Provide the (x, y) coordinate of the cell's center where the given text is located.  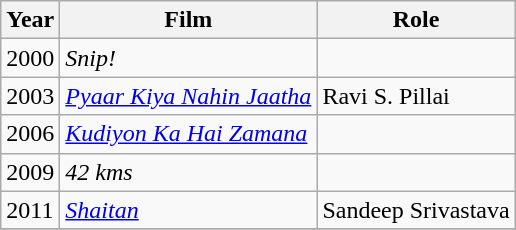
2000 (30, 58)
Pyaar Kiya Nahin Jaatha (188, 96)
Year (30, 20)
Ravi S. Pillai (416, 96)
Role (416, 20)
42 kms (188, 172)
Shaitan (188, 210)
2003 (30, 96)
2009 (30, 172)
Film (188, 20)
Sandeep Srivastava (416, 210)
Snip! (188, 58)
Kudiyon Ka Hai Zamana (188, 134)
2011 (30, 210)
2006 (30, 134)
